Return [X, Y] of the center of cell containing provided text 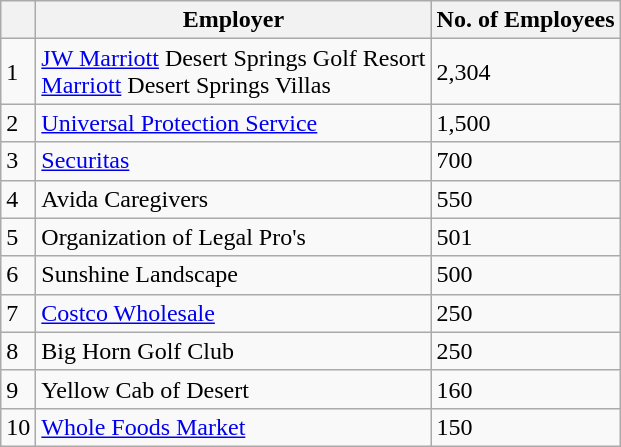
2,304 [526, 72]
550 [526, 199]
7 [18, 313]
Universal Protection Service [234, 123]
No. of Employees [526, 20]
150 [526, 427]
Yellow Cab of Desert [234, 389]
160 [526, 389]
Costco Wholesale [234, 313]
9 [18, 389]
1,500 [526, 123]
8 [18, 351]
JW Marriott Desert Springs Golf ResortMarriott Desert Springs Villas [234, 72]
Big Horn Golf Club [234, 351]
700 [526, 161]
Employer [234, 20]
3 [18, 161]
2 [18, 123]
500 [526, 275]
4 [18, 199]
Securitas [234, 161]
5 [18, 237]
Whole Foods Market [234, 427]
10 [18, 427]
Organization of Legal Pro's [234, 237]
Avida Caregivers [234, 199]
1 [18, 72]
6 [18, 275]
501 [526, 237]
Sunshine Landscape [234, 275]
